Return the (x, y) coordinate for the center point of the cell that contains the specified text.  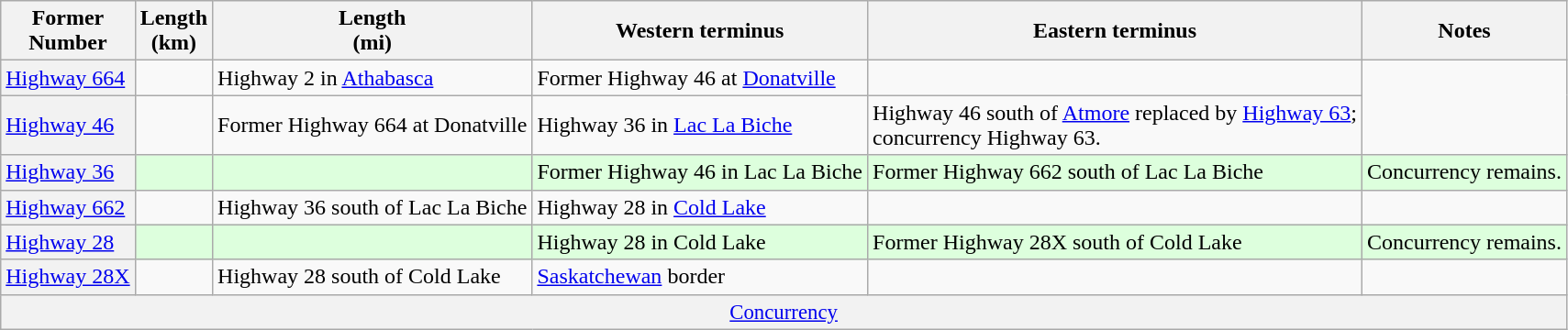
Highway 28 (68, 242)
Eastern terminus (1116, 31)
Highway 36 (68, 172)
Highway 664 (68, 78)
Highway 36 in Lac La Biche (700, 125)
Former Highway 664 at Donatville (373, 125)
Highway 46 south of Atmore replaced by Highway 63; concurrency Highway 63. (1116, 125)
Highway 36 south of Lac La Biche (373, 207)
FormerNumber (68, 31)
Western terminus (700, 31)
Concurrency (784, 312)
Former Highway 46 at Donatville (700, 78)
Highway 2 in Athabasca (373, 78)
Former Highway 46 in Lac La Biche (700, 172)
Highway 662 (68, 207)
Highway 28X (68, 277)
Former Highway 662 south of Lac La Biche (1116, 172)
Length(mi) (373, 31)
Length(km) (173, 31)
Former Highway 28X south of Cold Lake (1116, 242)
Saskatchewan border (700, 277)
Highway 46 (68, 125)
Highway 28 south of Cold Lake (373, 277)
Notes (1464, 31)
